From the cell containing the given text, extract its center point as [x, y] coordinate. 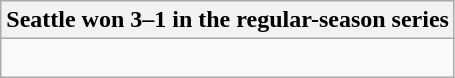
Seattle won 3–1 in the regular-season series [228, 20]
